Output the [X, Y] coordinate of the center of the cell containing the given text.  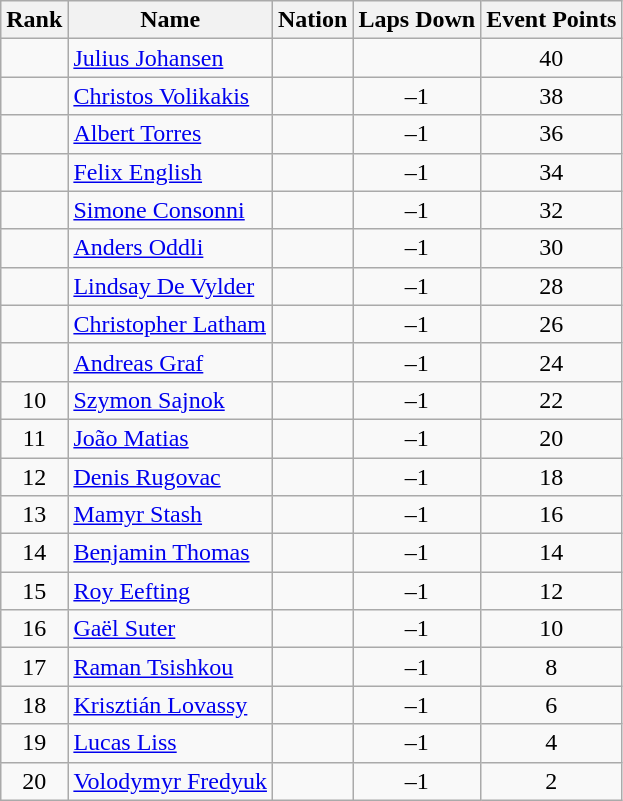
Lindsay De Vylder [170, 286]
Andreas Graf [170, 362]
6 [552, 705]
Simone Consonni [170, 210]
11 [34, 438]
22 [552, 400]
34 [552, 172]
Benjamin Thomas [170, 553]
Krisztián Lovassy [170, 705]
Denis Rugovac [170, 477]
38 [552, 96]
26 [552, 324]
Christos Volikakis [170, 96]
36 [552, 134]
João Matias [170, 438]
40 [552, 58]
32 [552, 210]
17 [34, 667]
8 [552, 667]
Volodymyr Fredyuk [170, 781]
30 [552, 248]
Gaël Suter [170, 629]
Nation [312, 20]
Mamyr Stash [170, 515]
Raman Tsishkou [170, 667]
4 [552, 743]
Rank [34, 20]
Szymon Sajnok [170, 400]
Roy Eefting [170, 591]
19 [34, 743]
Lucas Liss [170, 743]
13 [34, 515]
Laps Down [417, 20]
15 [34, 591]
Julius Johansen [170, 58]
Felix English [170, 172]
Event Points [552, 20]
2 [552, 781]
28 [552, 286]
24 [552, 362]
Albert Torres [170, 134]
Name [170, 20]
Anders Oddli [170, 248]
Christopher Latham [170, 324]
